Find where the given text appears and provide that cell's center as (X, Y) coordinate. 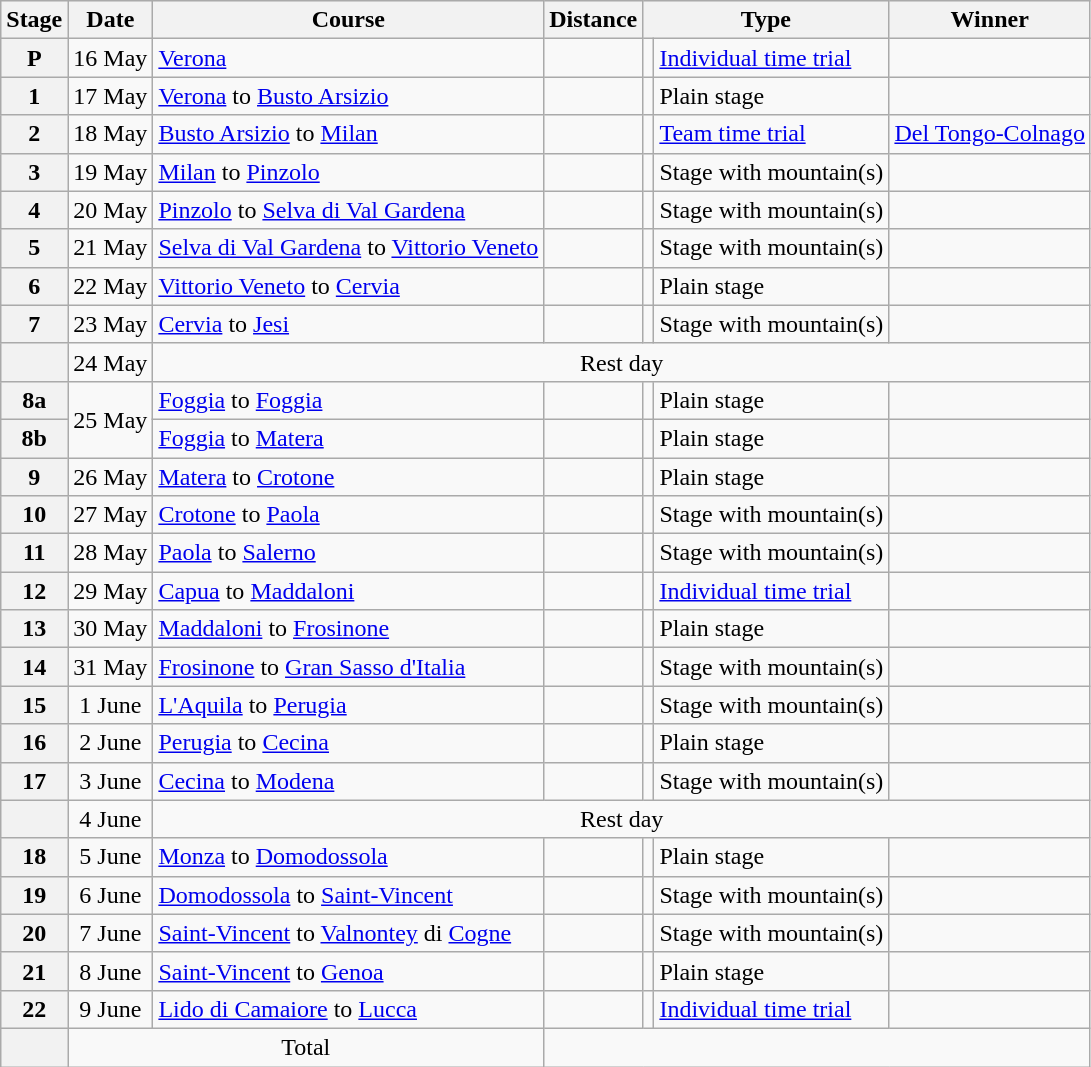
Cecina to Modena (348, 781)
Monza to Domodossola (348, 857)
16 May (110, 58)
10 (34, 515)
Perugia to Cecina (348, 743)
17 May (110, 96)
16 (34, 743)
2 (34, 134)
1 (34, 96)
1 June (110, 705)
Date (110, 20)
Foggia to Foggia (348, 400)
12 (34, 591)
8b (34, 438)
Domodossola to Saint-Vincent (348, 895)
Type (766, 20)
27 May (110, 515)
Matera to Crotone (348, 477)
Maddaloni to Frosinone (348, 629)
Verona to Busto Arsizio (348, 96)
17 (34, 781)
Saint-Vincent to Valnontey di Cogne (348, 933)
24 May (110, 362)
5 June (110, 857)
21 (34, 971)
Stage (34, 20)
23 May (110, 324)
21 May (110, 248)
P (34, 58)
22 (34, 1009)
31 May (110, 667)
20 May (110, 210)
Team time trial (772, 134)
Lido di Camaiore to Lucca (348, 1009)
6 (34, 286)
20 (34, 933)
Cervia to Jesi (348, 324)
2 June (110, 743)
L'Aquila to Perugia (348, 705)
Course (348, 20)
25 May (110, 419)
7 June (110, 933)
29 May (110, 591)
8 June (110, 971)
Vittorio Veneto to Cervia (348, 286)
18 (34, 857)
3 (34, 172)
18 May (110, 134)
Selva di Val Gardena to Vittorio Veneto (348, 248)
15 (34, 705)
9 June (110, 1009)
3 June (110, 781)
19 (34, 895)
8a (34, 400)
Frosinone to Gran Sasso d'Italia (348, 667)
Total (306, 1047)
Winner (990, 20)
22 May (110, 286)
13 (34, 629)
6 June (110, 895)
Verona (348, 58)
26 May (110, 477)
Distance (594, 20)
4 June (110, 819)
19 May (110, 172)
11 (34, 553)
Saint-Vincent to Genoa (348, 971)
7 (34, 324)
28 May (110, 553)
Crotone to Paola (348, 515)
Milan to Pinzolo (348, 172)
Busto Arsizio to Milan (348, 134)
Del Tongo-Colnago (990, 134)
Pinzolo to Selva di Val Gardena (348, 210)
4 (34, 210)
30 May (110, 629)
Capua to Maddaloni (348, 591)
Foggia to Matera (348, 438)
5 (34, 248)
Paola to Salerno (348, 553)
9 (34, 477)
14 (34, 667)
